Determine the (X, Y) coordinate at the center of the cell enclosing the given text.  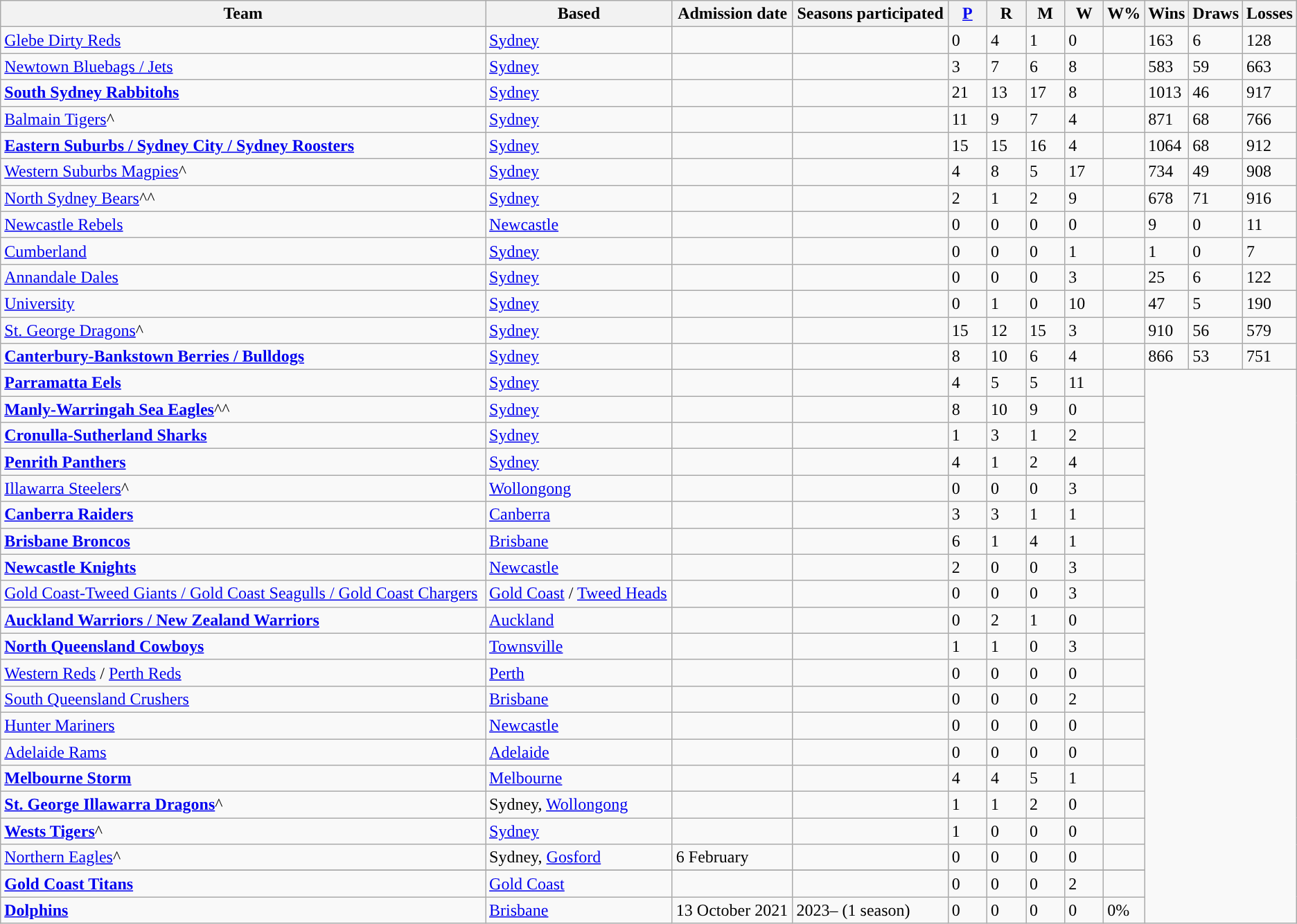
Adelaide (579, 752)
71 (1216, 198)
1064 (1167, 145)
Western Suburbs Magpies^ (243, 172)
678 (1167, 198)
2023– (1 season) (870, 910)
0% (1124, 910)
Cronulla-Sutherland Sharks (243, 436)
South Queensland Crushers (243, 699)
Canterbury-Bankstown Berries / Bulldogs (243, 357)
13 (1006, 93)
Admission date (732, 14)
25 (1167, 277)
Newtown Bluebags / Jets (243, 66)
579 (1270, 330)
912 (1270, 145)
Perth (579, 673)
Hunter Mariners (243, 725)
49 (1216, 172)
871 (1167, 119)
Gold Coast-Tweed Giants / Gold Coast Seagulls / Gold Coast Chargers (243, 594)
Sydney, Gosford (579, 858)
866 (1167, 357)
Team (243, 14)
Townsville (579, 646)
12 (1006, 330)
Penrith Panthers (243, 462)
Wins (1167, 14)
South Sydney Rabbitohs (243, 93)
128 (1270, 40)
P (967, 14)
M (1045, 14)
6 February (732, 858)
Western Reds / Perth Reds (243, 673)
W% (1124, 14)
Newcastle Knights (243, 567)
Annandale Dales (243, 277)
751 (1270, 357)
21 (967, 93)
Sydney, Wollongong (579, 805)
Adelaide Rams (243, 752)
Gold Coast / Tweed Heads (579, 594)
Wests Tigers^ (243, 831)
46 (1216, 93)
190 (1270, 303)
122 (1270, 277)
Seasons participated (870, 14)
North Sydney Bears^^ (243, 198)
59 (1216, 66)
766 (1270, 119)
Manly-Warringah Sea Eagles^^ (243, 409)
47 (1167, 303)
Glebe Dirty Reds (243, 40)
Auckland (579, 620)
University (243, 303)
Northern Eagles^ (243, 858)
734 (1167, 172)
Melbourne Storm (243, 779)
St. George Illawarra Dragons^ (243, 805)
Cumberland (243, 251)
Gold Coast (579, 884)
Canberra (579, 515)
663 (1270, 66)
917 (1270, 93)
Newcastle Rebels (243, 224)
Brisbane Broncos (243, 541)
916 (1270, 198)
Auckland Warriors / New Zealand Warriors (243, 620)
North Queensland Cowboys (243, 646)
R (1006, 14)
W (1084, 14)
908 (1270, 172)
Illawarra Steelers^ (243, 488)
163 (1167, 40)
583 (1167, 66)
Parramatta Eels (243, 383)
Melbourne (579, 779)
910 (1167, 330)
16 (1045, 145)
Canberra Raiders (243, 515)
Balmain Tigers^ (243, 119)
1013 (1167, 93)
13 October 2021 (732, 910)
53 (1216, 357)
Based (579, 14)
Draws (1216, 14)
Losses (1270, 14)
Eastern Suburbs / Sydney City / Sydney Roosters (243, 145)
Dolphins (243, 910)
Wollongong (579, 488)
56 (1216, 330)
St. George Dragons^ (243, 330)
Gold Coast Titans (243, 884)
